Output the (x, y) coordinate of the center of the cell containing the given text.  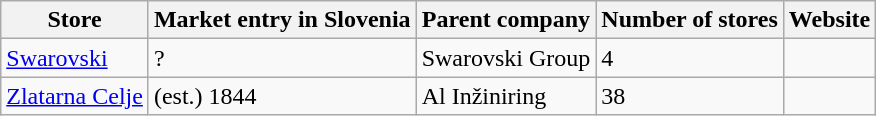
Store (75, 20)
4 (690, 58)
Swarovski Group (506, 58)
? (282, 58)
Al Inžiniring (506, 96)
38 (690, 96)
Swarovski (75, 58)
Parent company (506, 20)
Number of stores (690, 20)
Zlatarna Celje (75, 96)
(est.) 1844 (282, 96)
Market entry in Slovenia (282, 20)
Website (829, 20)
